Find where the given text appears and provide that cell's center as [x, y] coordinate. 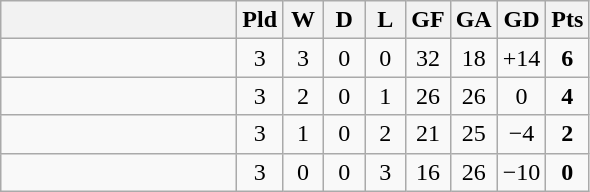
Pld [260, 20]
W [304, 20]
32 [428, 58]
18 [474, 58]
+14 [522, 58]
−4 [522, 134]
L [386, 20]
GD [522, 20]
−10 [522, 172]
GA [474, 20]
16 [428, 172]
GF [428, 20]
4 [568, 96]
D [344, 20]
21 [428, 134]
6 [568, 58]
Pts [568, 20]
25 [474, 134]
